For the text-containing cell, return its midpoint in (X, Y) coordinate format. 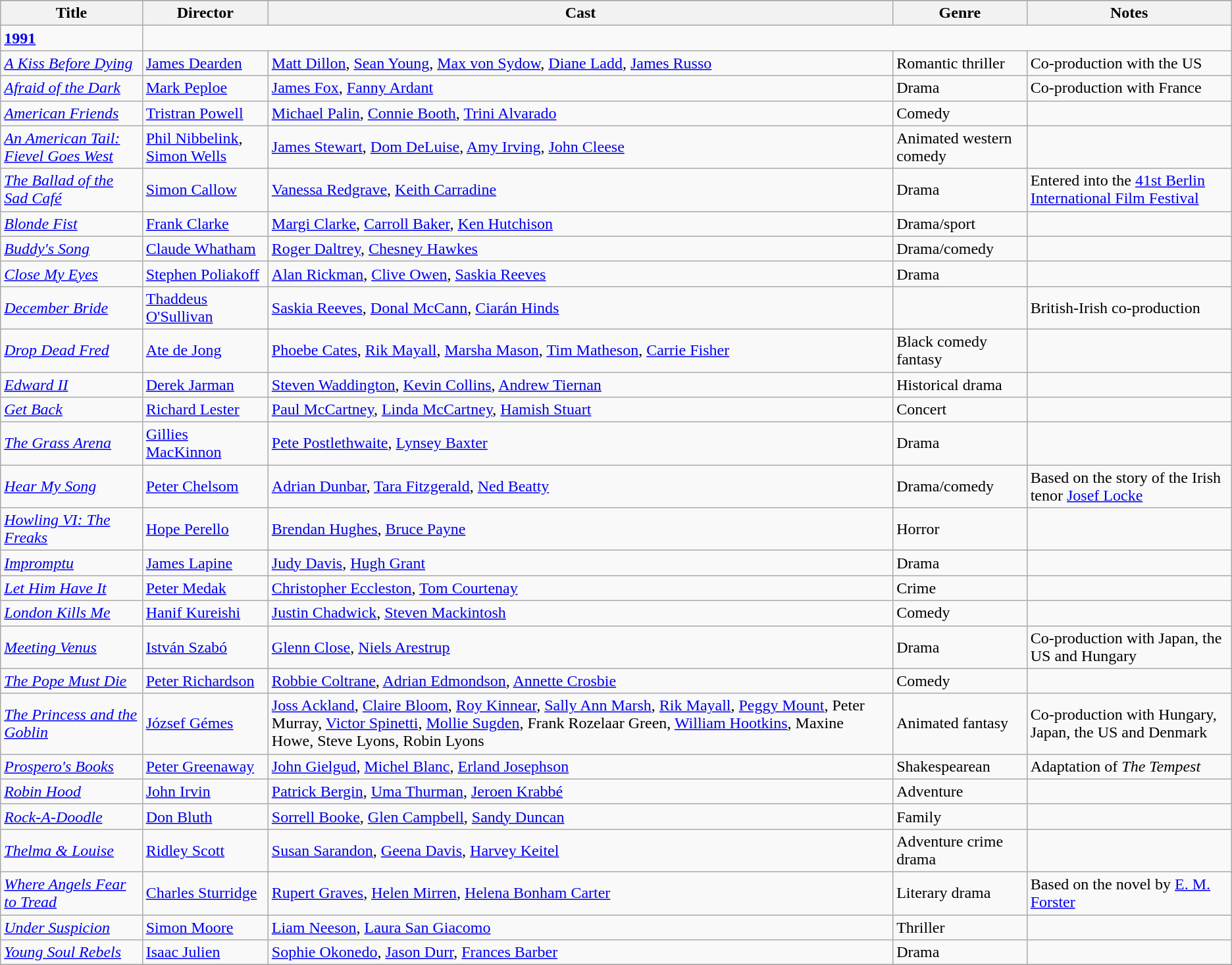
Co-production with France (1129, 88)
The Princess and the Goblin (71, 724)
Hanif Kureishi (205, 613)
British-Irish co-production (1129, 308)
Let Him Have It (71, 588)
Susan Sarandon, Geena Davis, Harvey Keitel (580, 850)
John Gielgud, Michel Blanc, Erland Josephson (580, 766)
Claude Whatham (205, 249)
Drop Dead Fred (71, 350)
James Dearden (205, 63)
Frank Clarke (205, 224)
Adrian Dunbar, Tara Fitzgerald, Ned Beatty (580, 487)
John Irvin (205, 791)
Adaptation of The Tempest (1129, 766)
Genre (960, 13)
Pete Postlethwaite, Lynsey Baxter (580, 443)
An American Tail: Fievel Goes West (71, 147)
Don Bluth (205, 816)
Peter Chelsom (205, 487)
Based on the story of the Irish tenor Josef Locke (1129, 487)
Gillies MacKinnon (205, 443)
Entered into the 41st Berlin International Film Festival (1129, 189)
Edward II (71, 385)
London Kills Me (71, 613)
American Friends (71, 113)
The Grass Arena (71, 443)
Drama/sport (960, 224)
Thaddeus O'Sullivan (205, 308)
Black comedy fantasy (960, 350)
Glenn Close, Niels Arestrup (580, 647)
Alan Rickman, Clive Owen, Saskia Reeves (580, 274)
Historical drama (960, 385)
Concert (960, 410)
Animated western comedy (960, 147)
James Fox, Fanny Ardant (580, 88)
Isaac Julien (205, 953)
Young Soul Rebels (71, 953)
István Szabó (205, 647)
Horror (960, 529)
Vanessa Redgrave, Keith Carradine (580, 189)
Prospero's Books (71, 766)
Co-production with Hungary, Japan, the US and Denmark (1129, 724)
Get Back (71, 410)
Ate de Jong (205, 350)
Brendan Hughes, Bruce Payne (580, 529)
Richard Lester (205, 410)
Justin Chadwick, Steven Mackintosh (580, 613)
Peter Richardson (205, 681)
József Gémes (205, 724)
Charles Sturridge (205, 893)
Liam Neeson, Laura San Giacomo (580, 927)
Simon Moore (205, 927)
Stephen Poliakoff (205, 274)
Hear My Song (71, 487)
Michael Palin, Connie Booth, Trini Alvarado (580, 113)
Title (71, 13)
Hope Perello (205, 529)
Shakespearean (960, 766)
Judy Davis, Hugh Grant (580, 563)
December Bride (71, 308)
Margi Clarke, Carroll Baker, Ken Hutchison (580, 224)
The Ballad of the Sad Café (71, 189)
Saskia Reeves, Donal McCann, Ciarán Hinds (580, 308)
Notes (1129, 13)
Crime (960, 588)
Matt Dillon, Sean Young, Max von Sydow, Diane Ladd, James Russo (580, 63)
The Pope Must Die (71, 681)
Director (205, 13)
Mark Peploe (205, 88)
Sorrell Booke, Glen Campbell, Sandy Duncan (580, 816)
Afraid of the Dark (71, 88)
Under Suspicion (71, 927)
Thelma & Louise (71, 850)
Phoebe Cates, Rik Mayall, Marsha Mason, Tim Matheson, Carrie Fisher (580, 350)
Adventure (960, 791)
Close My Eyes (71, 274)
Impromptu (71, 563)
Based on the novel by E. M. Forster (1129, 893)
Robin Hood (71, 791)
Rock-A-Doodle (71, 816)
Steven Waddington, Kevin Collins, Andrew Tiernan (580, 385)
Co-production with Japan, the US and Hungary (1129, 647)
Literary drama (960, 893)
Ridley Scott (205, 850)
Blonde Fist (71, 224)
Animated fantasy (960, 724)
1991 (71, 38)
Co-production with the US (1129, 63)
James Lapine (205, 563)
Peter Medak (205, 588)
Tristran Powell (205, 113)
Howling VI: The Freaks (71, 529)
Derek Jarman (205, 385)
Family (960, 816)
Where Angels Fear to Tread (71, 893)
Meeting Venus (71, 647)
Cast (580, 13)
Adventure crime drama (960, 850)
Patrick Bergin, Uma Thurman, Jeroen Krabbé (580, 791)
Phil Nibbelink, Simon Wells (205, 147)
Roger Daltrey, Chesney Hawkes (580, 249)
Buddy's Song (71, 249)
Christopher Eccleston, Tom Courtenay (580, 588)
Simon Callow (205, 189)
Sophie Okonedo, Jason Durr, Frances Barber (580, 953)
James Stewart, Dom DeLuise, Amy Irving, John Cleese (580, 147)
Romantic thriller (960, 63)
Paul McCartney, Linda McCartney, Hamish Stuart (580, 410)
A Kiss Before Dying (71, 63)
Peter Greenaway (205, 766)
Robbie Coltrane, Adrian Edmondson, Annette Crosbie (580, 681)
Rupert Graves, Helen Mirren, Helena Bonham Carter (580, 893)
Thriller (960, 927)
